Detect which cell encompasses the target text, then output its [X, Y] center coordinate. 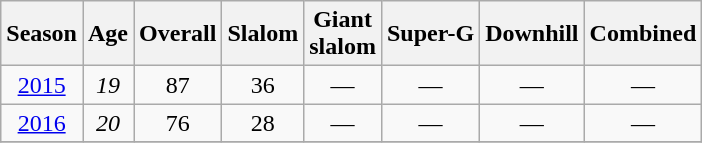
Season [42, 34]
19 [108, 85]
Combined [643, 34]
Age [108, 34]
28 [263, 123]
Overall [178, 34]
Slalom [263, 34]
87 [178, 85]
36 [263, 85]
Super-G [430, 34]
Downhill [532, 34]
2016 [42, 123]
20 [108, 123]
Giantslalom [343, 34]
76 [178, 123]
2015 [42, 85]
